Determine the (x, y) coordinate at the center of the cell enclosing the given text.  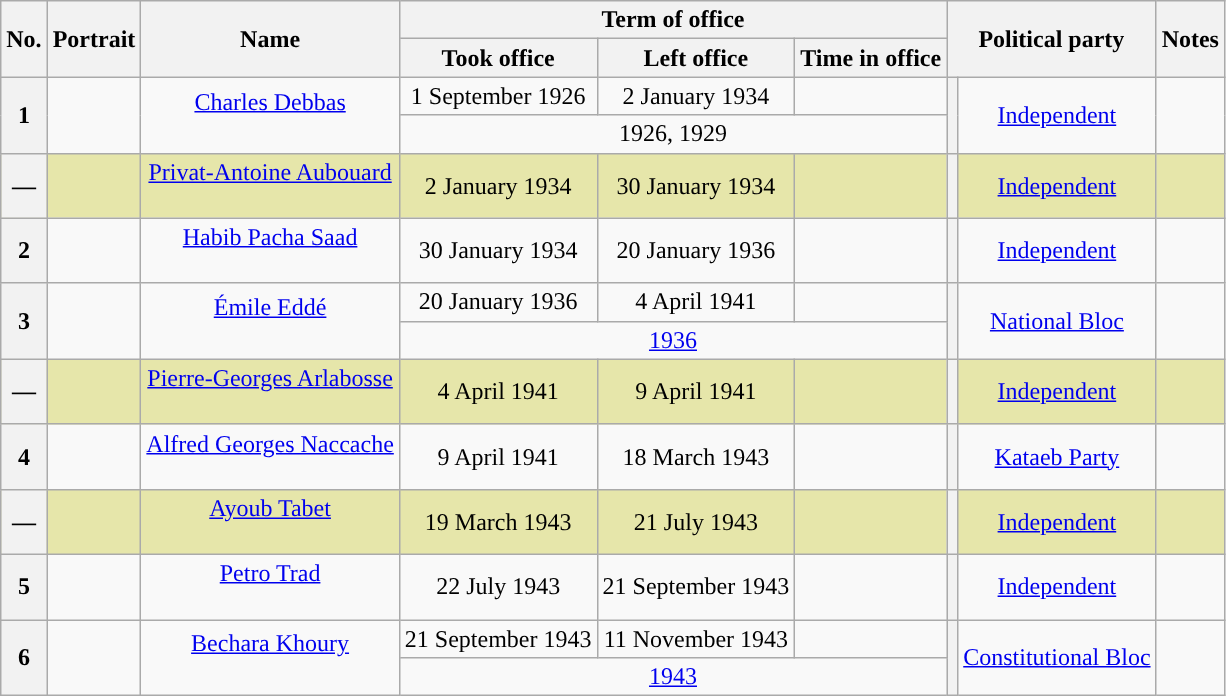
No. (24, 39)
2 (24, 250)
Portrait (94, 39)
Petro Trad (270, 586)
21 July 1943 (696, 522)
3 (24, 321)
Privat-Antoine Aubouard (270, 186)
Left office (696, 58)
1936 (672, 340)
4 (24, 456)
National Bloc (1057, 321)
Alfred Georges Naccache (270, 456)
Political party (1052, 39)
19 March 1943 (498, 522)
Took office (498, 58)
1943 (672, 677)
Term of office (672, 20)
11 November 1943 (696, 639)
Charles Debbas (270, 115)
1926, 1929 (672, 134)
Habib Pacha Saad (270, 250)
1 September 1926 (498, 96)
Name (270, 39)
22 July 1943 (498, 586)
Notes (1190, 39)
1 (24, 115)
18 March 1943 (696, 456)
Pierre-Georges Arlabosse (270, 392)
Émile Eddé (270, 321)
Bechara Khoury (270, 658)
Constitutional Bloc (1057, 658)
Ayoub Tabet (270, 522)
6 (24, 658)
Time in office (871, 58)
5 (24, 586)
Kataeb Party (1057, 456)
